Identify which cell holds the provided text, then report its (x, y) central coordinate. 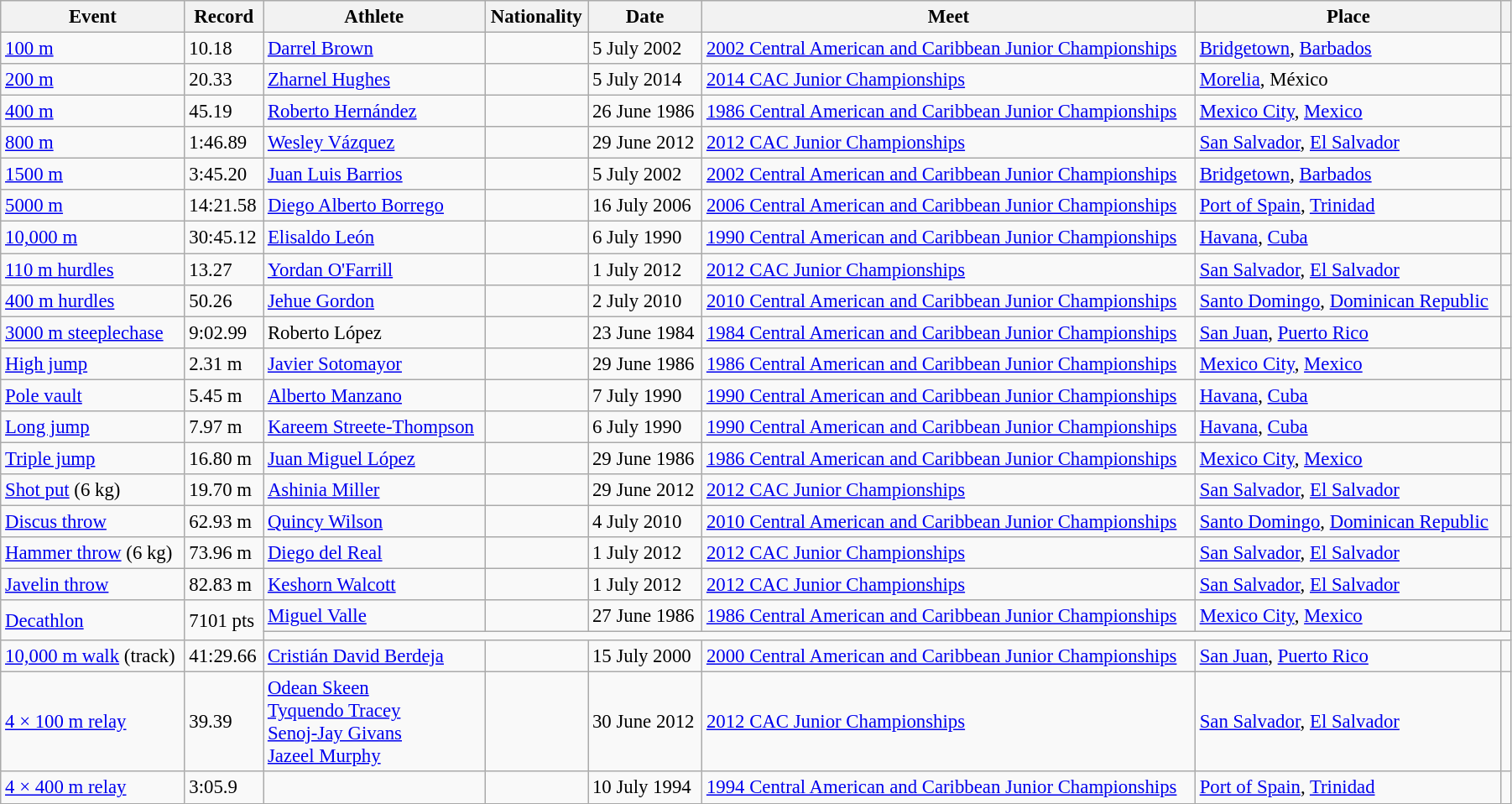
Roberto López (374, 332)
30:45.12 (224, 238)
Shot put (6 kg) (92, 490)
50.26 (224, 300)
4 × 100 m relay (92, 722)
3:05.9 (224, 788)
High jump (92, 363)
2 July 2010 (645, 300)
Wesley Vázquez (374, 143)
Nationality (537, 17)
5.45 m (224, 395)
Date (645, 17)
1500 m (92, 175)
Darrel Brown (374, 49)
2000 Central American and Caribbean Junior Championships (949, 656)
Quincy Wilson (374, 521)
Zharnel Hughes (374, 80)
14:21.58 (224, 206)
Pole vault (92, 395)
16 July 2006 (645, 206)
1984 Central American and Caribbean Junior Championships (949, 332)
Javelin throw (92, 585)
2.31 m (224, 363)
45.19 (224, 112)
23 June 1984 (645, 332)
4 July 2010 (645, 521)
Hammer throw (6 kg) (92, 553)
13.27 (224, 269)
Event (92, 17)
Miguel Valle (374, 616)
Meet (949, 17)
82.83 m (224, 585)
10 July 1994 (645, 788)
9:02.99 (224, 332)
Diego del Real (374, 553)
10.18 (224, 49)
2014 CAC Junior Championships (949, 80)
Yordan O'Farrill (374, 269)
2006 Central American and Caribbean Junior Championships (949, 206)
Triple jump (92, 458)
30 June 2012 (645, 722)
Juan Luis Barrios (374, 175)
19.70 m (224, 490)
15 July 2000 (645, 656)
5000 m (92, 206)
41:29.66 (224, 656)
Odean SkeenTyquendo TraceySenoj-Jay GivansJazeel Murphy (374, 722)
110 m hurdles (92, 269)
Roberto Hernández (374, 112)
Elisaldo León (374, 238)
62.93 m (224, 521)
400 m hurdles (92, 300)
5 July 2014 (645, 80)
39.39 (224, 722)
7101 pts (224, 620)
Athlete (374, 17)
Juan Miguel López (374, 458)
26 June 1986 (645, 112)
7.97 m (224, 427)
Discus throw (92, 521)
Kareem Streete-Thompson (374, 427)
Decathlon (92, 620)
3000 m steeplechase (92, 332)
Javier Sotomayor (374, 363)
16.80 m (224, 458)
7 July 1990 (645, 395)
Keshorn Walcott (374, 585)
Alberto Manzano (374, 395)
10,000 m walk (track) (92, 656)
400 m (92, 112)
200 m (92, 80)
20.33 (224, 80)
4 × 400 m relay (92, 788)
Cristián David Berdeja (374, 656)
Jehue Gordon (374, 300)
Ashinia Miller (374, 490)
Long jump (92, 427)
Diego Alberto Borrego (374, 206)
3:45.20 (224, 175)
1994 Central American and Caribbean Junior Championships (949, 788)
10,000 m (92, 238)
100 m (92, 49)
Place (1348, 17)
Record (224, 17)
27 June 1986 (645, 616)
73.96 m (224, 553)
1:46.89 (224, 143)
800 m (92, 143)
Morelia, México (1348, 80)
